Capture the cell that displays the provided text and extract its (x, y) central coordinate. 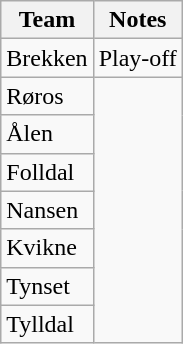
Tylldal (47, 324)
Notes (138, 20)
Play-off (138, 58)
Røros (47, 96)
Kvikne (47, 248)
Nansen (47, 210)
Brekken (47, 58)
Folldal (47, 172)
Tynset (47, 286)
Team (47, 20)
Ålen (47, 134)
